For the text-containing cell, return its midpoint in (X, Y) coordinate format. 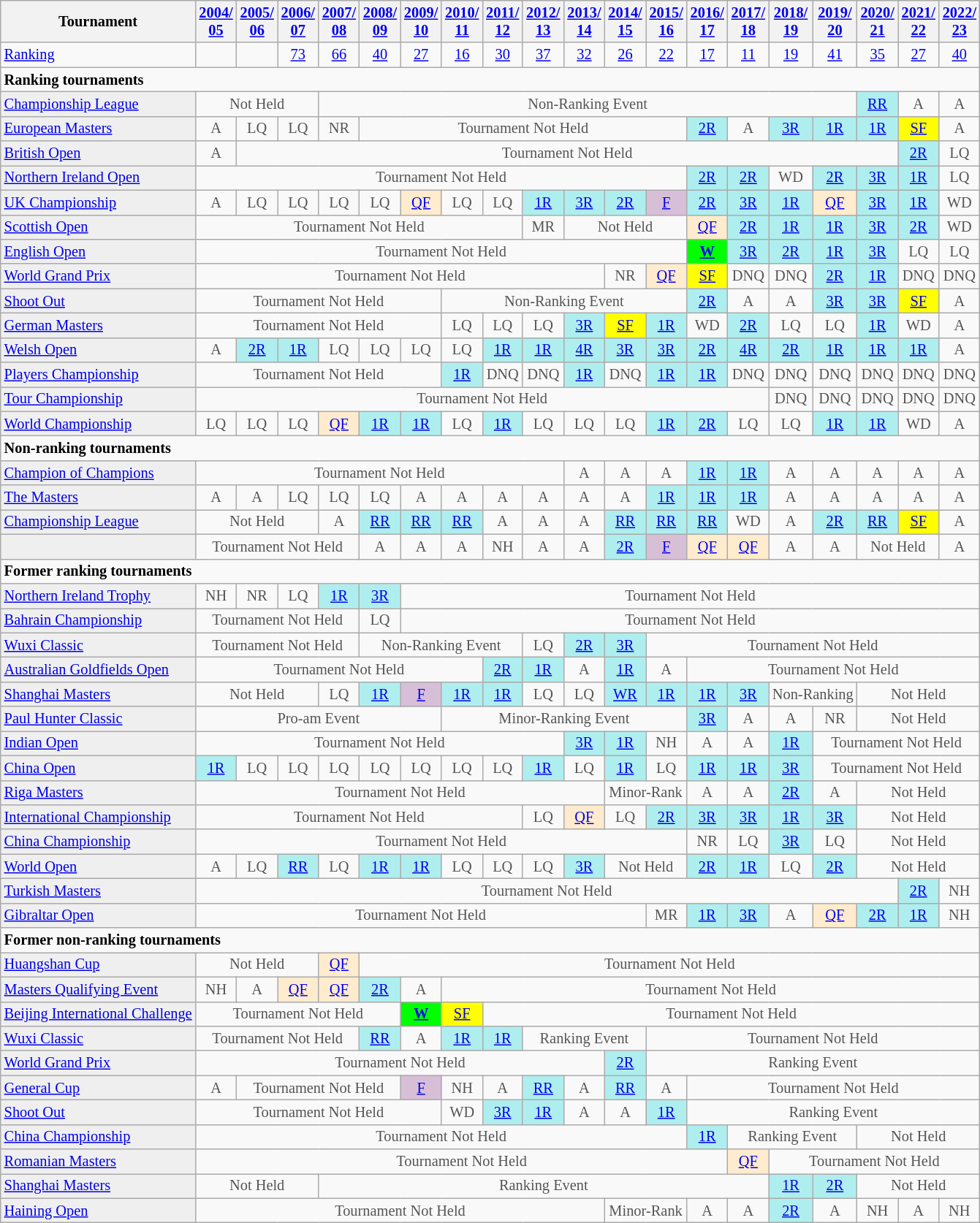
Welsh Open (98, 350)
WR (625, 694)
Riga Masters (98, 793)
16 (462, 55)
World Open (98, 866)
2017/18 (748, 21)
35 (878, 55)
2009/10 (421, 21)
Tour Championship (98, 399)
Northern Ireland Open (98, 178)
37 (543, 55)
Players Championship (98, 375)
Champion of Champions (98, 473)
2022/23 (960, 21)
11 (748, 55)
Gibraltar Open (98, 915)
Pro-am Event (319, 719)
German Masters (98, 325)
2011/12 (503, 21)
2007/08 (339, 21)
General Cup (98, 1088)
International Championship (98, 817)
World Championship (98, 424)
2006/07 (298, 21)
Indian Open (98, 743)
UK Championship (98, 202)
Turkish Masters (98, 891)
Romanian Masters (98, 1162)
Minor-Ranking Event (564, 719)
2010/11 (462, 21)
Non-Ranking (813, 694)
Bahrain Championship (98, 620)
Former non-ranking tournaments (490, 940)
2019/20 (835, 21)
English Open (98, 251)
2014/15 (625, 21)
Scottish Open (98, 227)
Ranking tournaments (490, 80)
Non-ranking tournaments (490, 448)
26 (625, 55)
32 (584, 55)
Haining Open (98, 1211)
China Open (98, 768)
2004/05 (216, 21)
2021/22 (919, 21)
Australian Goldfields Open (98, 669)
Beijing International Challenge (98, 1014)
2012/13 (543, 21)
British Open (98, 153)
Former ranking tournaments (490, 571)
66 (339, 55)
2018/19 (791, 21)
Huangshan Cup (98, 964)
2016/17 (707, 21)
2015/16 (666, 21)
73 (298, 55)
17 (707, 55)
Masters Qualifying Event (98, 989)
Paul Hunter Classic (98, 719)
Tournament (98, 21)
European Masters (98, 129)
2020/21 (878, 21)
2008/09 (380, 21)
2013/14 (584, 21)
22 (666, 55)
Ranking (98, 55)
19 (791, 55)
30 (503, 55)
Northern Ireland Trophy (98, 595)
The Masters (98, 498)
41 (835, 55)
2005/06 (257, 21)
